Return [x, y] of the center of cell containing provided text 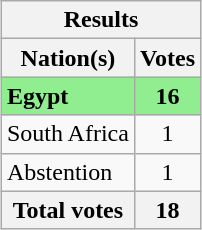
Nation(s) [68, 58]
Egypt [68, 96]
South Africa [68, 134]
Total votes [68, 210]
Abstention [68, 172]
16 [167, 96]
Results [100, 20]
Votes [167, 58]
18 [167, 210]
